Find where the given text appears and provide that cell's center as (X, Y) coordinate. 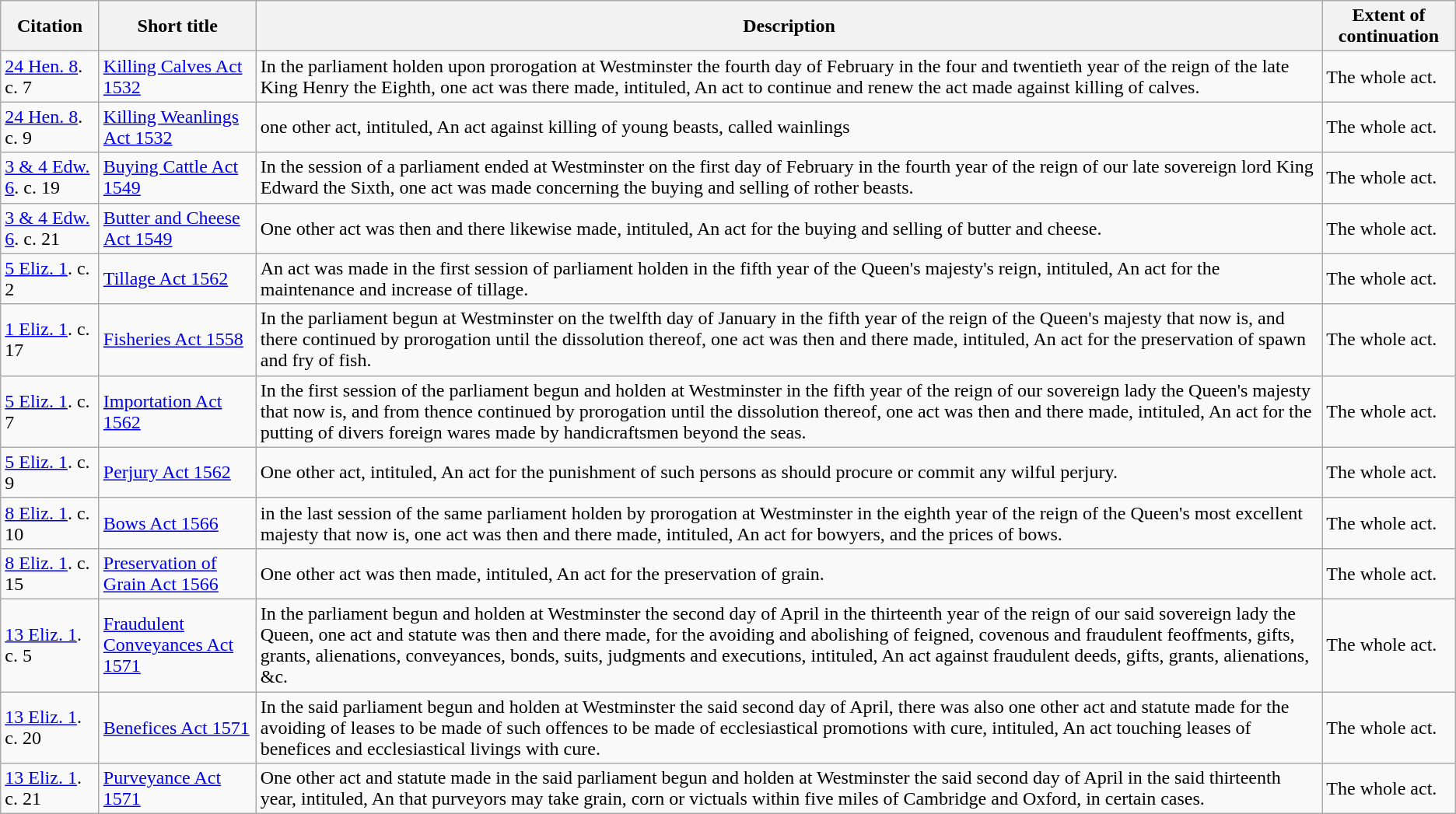
Tillage Act 1562 (177, 278)
Extent of continuation (1389, 26)
Importation Act 1562 (177, 411)
5 Eliz. 1. c. 7 (50, 411)
Preservation of Grain Act 1566 (177, 574)
Purveyance Act 1571 (177, 788)
5 Eliz. 1. c. 2 (50, 278)
8 Eliz. 1. c. 15 (50, 574)
Short title (177, 26)
Fisheries Act 1558 (177, 340)
Benefices Act 1571 (177, 728)
Citation (50, 26)
one other act, intituled, An act against killing of young beasts, called wainlings (789, 128)
One other act, intituled, An act for the punishment of such persons as should procure or commit any wilful perjury. (789, 473)
1 Eliz. 1. c. 17 (50, 340)
3 & 4 Edw. 6. c. 21 (50, 229)
One other act was then made, intituled, An act for the preservation of grain. (789, 574)
Butter and Cheese Act 1549 (177, 229)
Description (789, 26)
3 & 4 Edw. 6. c. 19 (50, 177)
24 Hen. 8. c. 9 (50, 128)
Killing Weanlings Act 1532 (177, 128)
One other act was then and there likewise made, intituled, An act for the buying and selling of butter and cheese. (789, 229)
Perjury Act 1562 (177, 473)
24 Hen. 8. c. 7 (50, 76)
Fraudulent Conveyances Act 1571 (177, 645)
13 Eliz. 1. c. 21 (50, 788)
Killing Calves Act 1532 (177, 76)
5 Eliz. 1. c. 9 (50, 473)
Bows Act 1566 (177, 522)
13 Eliz. 1. c. 20 (50, 728)
Buying Cattle Act 1549 (177, 177)
13 Eliz. 1. c. 5 (50, 645)
8 Eliz. 1. c. 10 (50, 522)
